Locate the cell with the specified text and output its [X, Y] center coordinate. 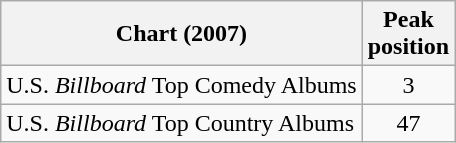
47 [408, 123]
U.S. Billboard Top Comedy Albums [182, 85]
U.S. Billboard Top Country Albums [182, 123]
3 [408, 85]
Chart (2007) [182, 34]
Peakposition [408, 34]
